For the text-containing cell, return its midpoint in (X, Y) coordinate format. 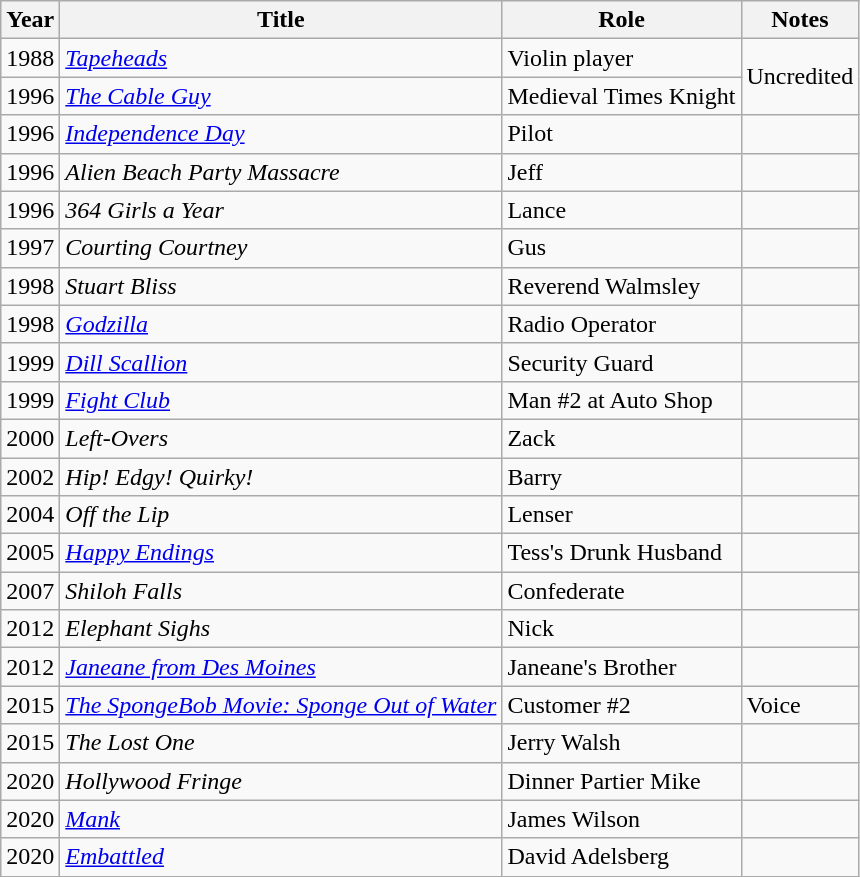
Zack (622, 438)
Lance (622, 210)
2000 (30, 438)
Uncredited (800, 77)
Courting Courtney (281, 248)
Reverend Walmsley (622, 286)
364 Girls a Year (281, 210)
Happy Endings (281, 553)
Barry (622, 477)
Alien Beach Party Massacre (281, 172)
James Wilson (622, 819)
Tapeheads (281, 58)
2007 (30, 591)
Tess's Drunk Husband (622, 553)
Off the Lip (281, 515)
Confederate (622, 591)
Dill Scallion (281, 362)
Jeff (622, 172)
2004 (30, 515)
Godzilla (281, 324)
Left-Overs (281, 438)
Voice (800, 705)
Radio Operator (622, 324)
Gus (622, 248)
Hip! Edgy! Quirky! (281, 477)
2005 (30, 553)
Shiloh Falls (281, 591)
2002 (30, 477)
Mank (281, 819)
Title (281, 20)
David Adelsberg (622, 857)
The Lost One (281, 743)
The SpongeBob Movie: Sponge Out of Water (281, 705)
Nick (622, 629)
Stuart Bliss (281, 286)
1988 (30, 58)
The Cable Guy (281, 96)
Customer #2 (622, 705)
Lenser (622, 515)
Role (622, 20)
Security Guard (622, 362)
Violin player (622, 58)
Hollywood Fringe (281, 781)
Medieval Times Knight (622, 96)
Fight Club (281, 400)
Man #2 at Auto Shop (622, 400)
Janeane from Des Moines (281, 667)
Jerry Walsh (622, 743)
Independence Day (281, 134)
Year (30, 20)
1997 (30, 248)
Elephant Sighs (281, 629)
Dinner Partier Mike (622, 781)
Janeane's Brother (622, 667)
Pilot (622, 134)
Notes (800, 20)
Embattled (281, 857)
